Identify which cell holds the provided text, then report its [X, Y] central coordinate. 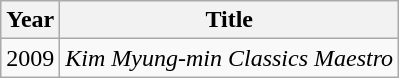
Title [230, 20]
Kim Myung-min Classics Maestro [230, 58]
2009 [30, 58]
Year [30, 20]
